Extract the [x, y] coordinate from the center of the cell holding the provided text.  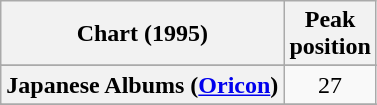
27 [330, 85]
Chart (1995) [142, 34]
Peakposition [330, 34]
Japanese Albums (Oricon) [142, 85]
